From the cell containing the given text, extract its center point as (x, y) coordinate. 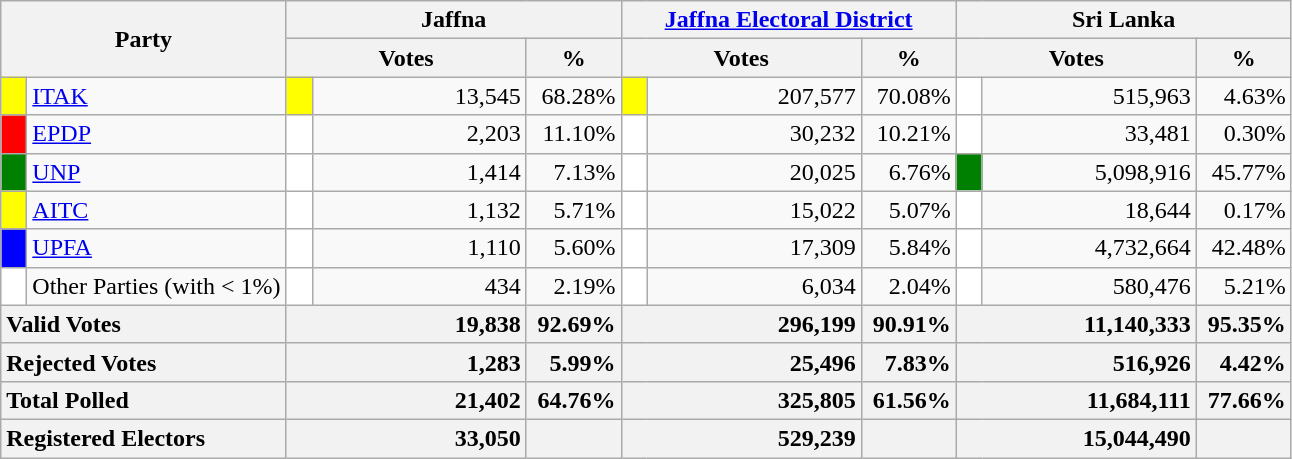
0.30% (1244, 134)
11,140,333 (1076, 324)
ITAK (156, 96)
Jaffna Electoral District (788, 20)
Valid Votes (144, 324)
2,203 (419, 134)
90.91% (908, 324)
Total Polled (144, 400)
2.04% (908, 286)
17,309 (754, 248)
1,132 (419, 210)
30,232 (754, 134)
Party (144, 39)
7.83% (908, 362)
Registered Electors (144, 438)
5.71% (574, 210)
25,496 (741, 362)
21,402 (406, 400)
5.99% (574, 362)
7.13% (574, 172)
Rejected Votes (144, 362)
15,022 (754, 210)
33,050 (406, 438)
516,926 (1076, 362)
AITC (156, 210)
Jaffna (454, 20)
6.76% (908, 172)
1,414 (419, 172)
33,481 (1089, 134)
4.42% (1244, 362)
434 (419, 286)
77.66% (1244, 400)
45.77% (1244, 172)
70.08% (908, 96)
20,025 (754, 172)
5.84% (908, 248)
5.07% (908, 210)
5.60% (574, 248)
6,034 (754, 286)
529,239 (741, 438)
4.63% (1244, 96)
Other Parties (with < 1%) (156, 286)
4,732,664 (1089, 248)
13,545 (419, 96)
UPFA (156, 248)
580,476 (1089, 286)
64.76% (574, 400)
UNP (156, 172)
Sri Lanka (1124, 20)
EPDP (156, 134)
515,963 (1089, 96)
10.21% (908, 134)
0.17% (1244, 210)
11,684,111 (1076, 400)
207,577 (754, 96)
68.28% (574, 96)
5,098,916 (1089, 172)
18,644 (1089, 210)
5.21% (1244, 286)
15,044,490 (1076, 438)
92.69% (574, 324)
1,283 (406, 362)
19,838 (406, 324)
42.48% (1244, 248)
61.56% (908, 400)
1,110 (419, 248)
95.35% (1244, 324)
11.10% (574, 134)
296,199 (741, 324)
325,805 (741, 400)
2.19% (574, 286)
